Scan for the cell matching the given text and deliver its [X, Y] coordinate at center. 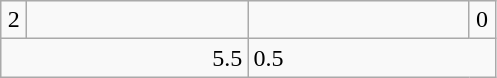
0.5 [372, 58]
0 [482, 20]
5.5 [124, 58]
2 [14, 20]
